Return (x, y) of the center of cell containing provided text 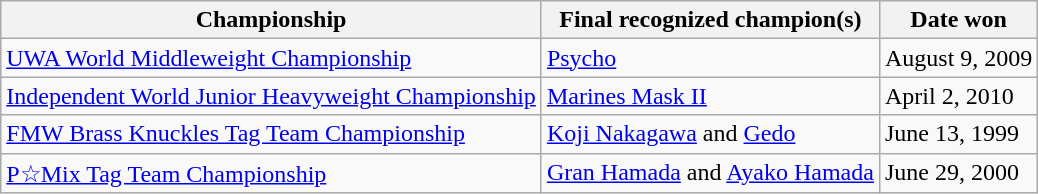
UWA World Middleweight Championship (272, 58)
FMW Brass Knuckles Tag Team Championship (272, 134)
June 13, 1999 (958, 134)
Gran Hamada and Ayako Hamada (710, 173)
Marines Mask II (710, 96)
Koji Nakagawa and Gedo (710, 134)
Final recognized champion(s) (710, 20)
Psycho (710, 58)
April 2, 2010 (958, 96)
Independent World Junior Heavyweight Championship (272, 96)
Date won (958, 20)
Championship (272, 20)
P☆Mix Tag Team Championship (272, 173)
June 29, 2000 (958, 173)
August 9, 2009 (958, 58)
